Locate the cell with the specified text and output its (x, y) center coordinate. 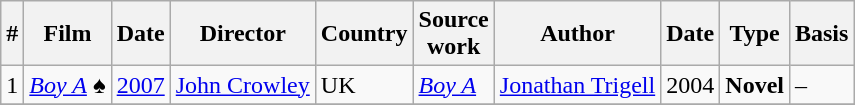
2004 (690, 85)
Type (755, 34)
John Crowley (242, 85)
1 (12, 85)
Director (242, 34)
Sourcework (454, 34)
Novel (755, 85)
Jonathan Trigell (577, 85)
Author (577, 34)
– (821, 85)
Boy A ♠ (68, 85)
2007 (140, 85)
Basis (821, 34)
Boy A (454, 85)
# (12, 34)
UK (364, 85)
Film (68, 34)
Country (364, 34)
